Scan for the cell matching the given text and deliver its [X, Y] coordinate at center. 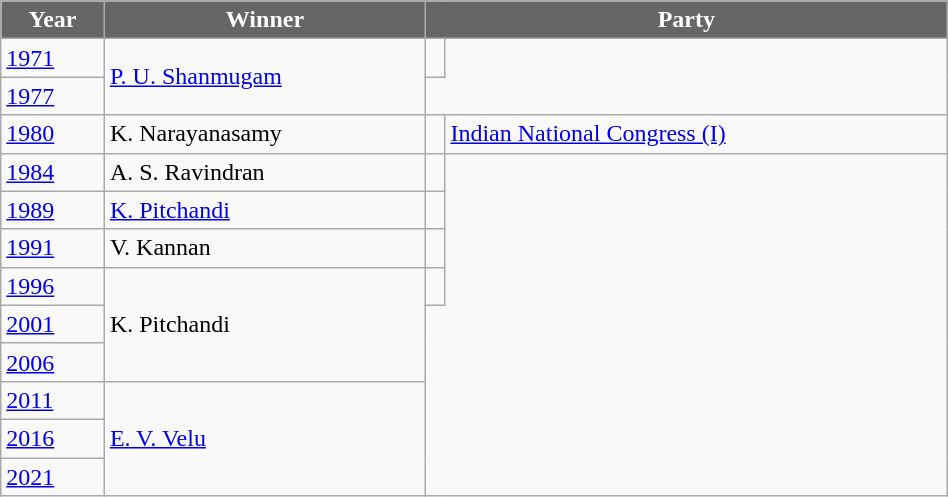
P. U. Shanmugam [264, 77]
1984 [53, 172]
1977 [53, 96]
2006 [53, 362]
Party [686, 20]
1980 [53, 134]
Winner [264, 20]
V. Kannan [264, 248]
2021 [53, 477]
2011 [53, 400]
A. S. Ravindran [264, 172]
1991 [53, 248]
1971 [53, 58]
2001 [53, 324]
2016 [53, 438]
Indian National Congress (I) [696, 134]
1989 [53, 210]
Year [53, 20]
E. V. Velu [264, 438]
K. Narayanasamy [264, 134]
1996 [53, 286]
